Detect which cell encompasses the target text, then output its (x, y) center coordinate. 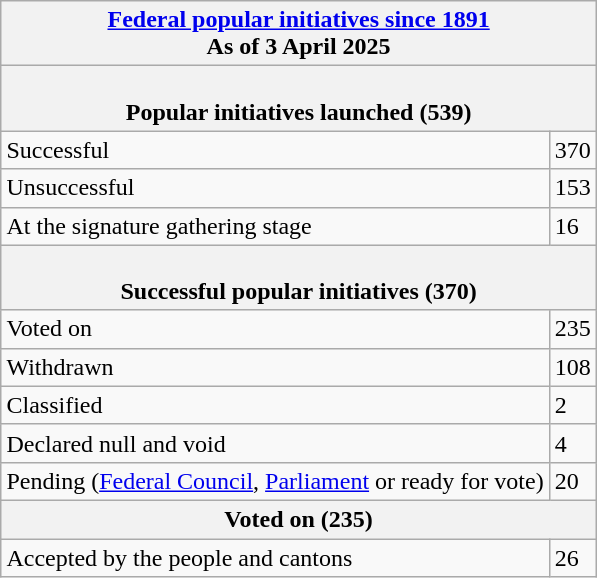
20 (572, 481)
Unsuccessful (275, 188)
Withdrawn (275, 367)
26 (572, 557)
Classified (275, 405)
2 (572, 405)
4 (572, 443)
Successful (275, 150)
Voted on (235) (298, 519)
Popular initiatives launched (539) (298, 98)
Declared null and void (275, 443)
108 (572, 367)
Accepted by the people and cantons (275, 557)
370 (572, 150)
Federal popular initiatives since 1891As of 3 April 2025 (298, 34)
Pending (Federal Council, Parliament or ready for vote) (275, 481)
Successful popular initiatives (370) (298, 278)
235 (572, 329)
Voted on (275, 329)
153 (572, 188)
At the signature gathering stage (275, 226)
16 (572, 226)
